Provide the (x, y) coordinate of the cell's center where the given text is located.  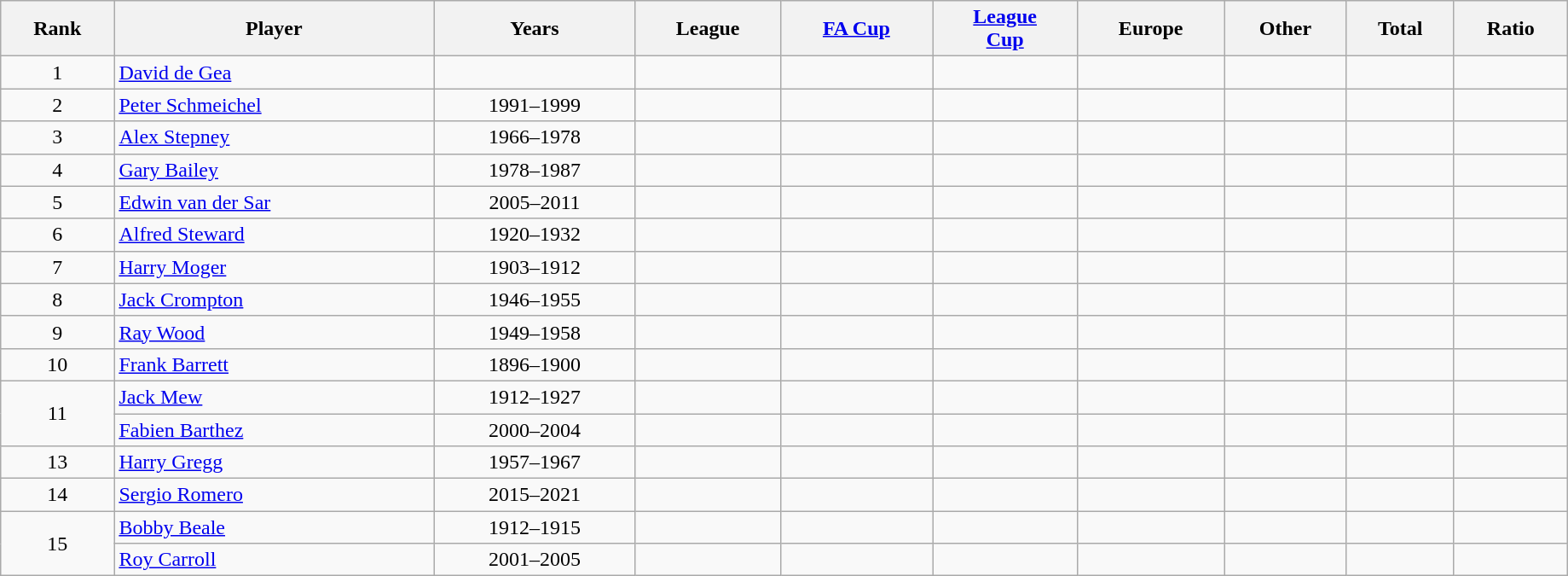
1903–1912 (535, 267)
Total (1400, 29)
Bobby Beale (275, 527)
9 (58, 332)
4 (58, 170)
Ray Wood (275, 332)
Edwin van der Sar (275, 202)
1896–1900 (535, 364)
Jack Mew (275, 397)
7 (58, 267)
Jack Crompton (275, 300)
Sergio Romero (275, 495)
Frank Barrett (275, 364)
Years (535, 29)
5 (58, 202)
Alfred Steward (275, 235)
Harry Moger (275, 267)
1957–1967 (535, 463)
3 (58, 137)
1978–1987 (535, 170)
FA Cup (856, 29)
1 (58, 73)
2015–2021 (535, 495)
2005–2011 (535, 202)
8 (58, 300)
Peter Schmeichel (275, 105)
11 (58, 413)
Harry Gregg (275, 463)
Other (1286, 29)
1912–1915 (535, 527)
Ratio (1511, 29)
1946–1955 (535, 300)
Fabien Barthez (275, 429)
2 (58, 105)
Roy Carroll (275, 560)
1966–1978 (535, 137)
14 (58, 495)
13 (58, 463)
Europe (1151, 29)
Rank (58, 29)
Player (275, 29)
1912–1927 (535, 397)
1949–1958 (535, 332)
League (708, 29)
Alex Stepney (275, 137)
LeagueCup (1005, 29)
1920–1932 (535, 235)
1991–1999 (535, 105)
David de Gea (275, 73)
Gary Bailey (275, 170)
2000–2004 (535, 429)
2001–2005 (535, 560)
6 (58, 235)
10 (58, 364)
15 (58, 544)
